Locate the cell with the specified text and output its [x, y] center coordinate. 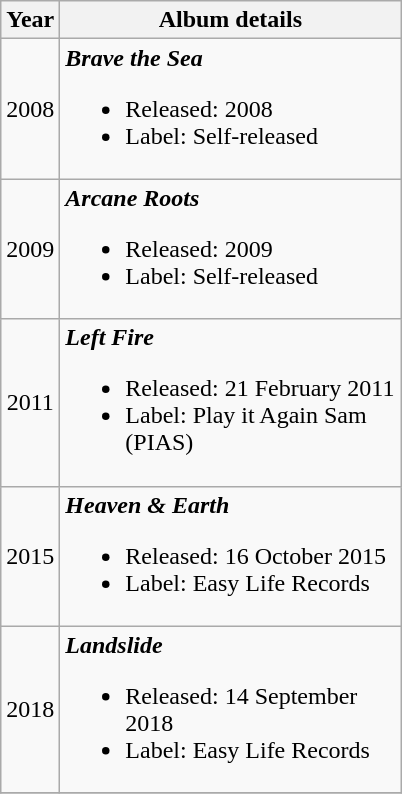
2018 [30, 710]
2015 [30, 556]
Album details [230, 20]
2008 [30, 109]
Year [30, 20]
LandslideReleased: 14 September 2018Label: Easy Life Records [230, 710]
Brave the SeaReleased: 2008Label: Self-released [230, 109]
Heaven & EarthReleased: 16 October 2015Label: Easy Life Records [230, 556]
2011 [30, 402]
Arcane RootsReleased: 2009Label: Self-released [230, 249]
2009 [30, 249]
Left FireReleased: 21 February 2011Label: Play it Again Sam (PIAS) [230, 402]
